Search for the cell housing the specified text and yield its (X, Y) center coordinate. 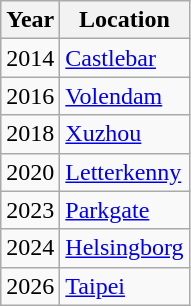
Taipei (124, 286)
2020 (30, 172)
Castlebar (124, 58)
Letterkenny (124, 172)
2018 (30, 134)
Volendam (124, 96)
Year (30, 20)
Location (124, 20)
2014 (30, 58)
Parkgate (124, 210)
Helsingborg (124, 248)
2024 (30, 248)
2026 (30, 286)
Xuzhou (124, 134)
2023 (30, 210)
2016 (30, 96)
